Scan for the cell matching the given text and deliver its [X, Y] coordinate at center. 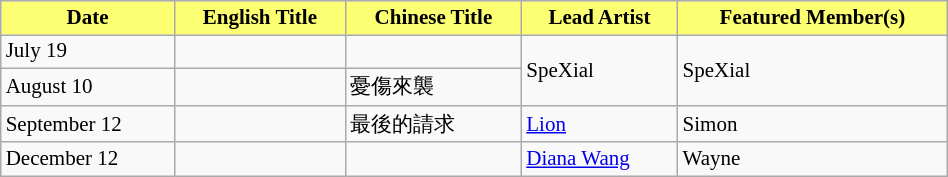
Date [88, 18]
English Title [260, 18]
Diana Wang [599, 159]
Featured Member(s) [813, 18]
最後的請求 [433, 124]
August 10 [88, 88]
Chinese Title [433, 18]
September 12 [88, 124]
Lion [599, 124]
Simon [813, 124]
December 12 [88, 159]
July 19 [88, 52]
Wayne [813, 159]
憂傷來襲 [433, 88]
Lead Artist [599, 18]
